Determine the [X, Y] coordinate at the center of the cell enclosing the given text.  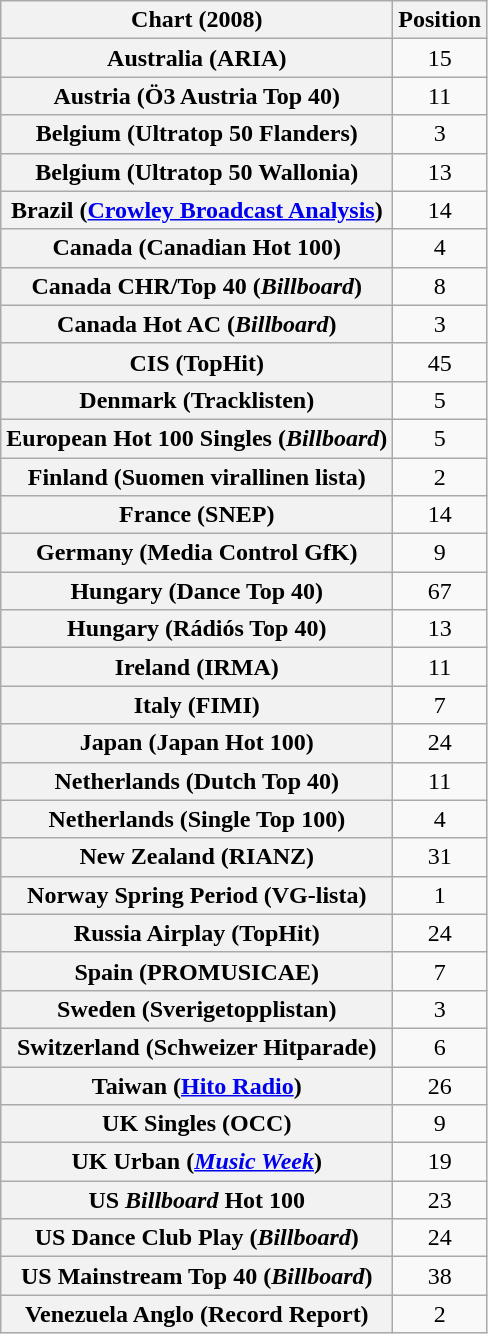
US Mainstream Top 40 (Billboard) [197, 1276]
Australia (ARIA) [197, 58]
Denmark (Tracklisten) [197, 400]
Venezuela Anglo (Record Report) [197, 1314]
Sweden (Sverigetopplistan) [197, 1009]
15 [440, 58]
Spain (PROMUSICAE) [197, 971]
Ireland (IRMA) [197, 667]
1 [440, 895]
Canada (Canadian Hot 100) [197, 248]
Brazil (Crowley Broadcast Analysis) [197, 210]
European Hot 100 Singles (Billboard) [197, 438]
45 [440, 362]
67 [440, 591]
23 [440, 1200]
New Zealand (RIANZ) [197, 857]
Russia Airplay (TopHit) [197, 933]
US Billboard Hot 100 [197, 1200]
UK Urban (Music Week) [197, 1162]
Netherlands (Single Top 100) [197, 819]
Norway Spring Period (VG-lista) [197, 895]
Japan (Japan Hot 100) [197, 743]
Belgium (Ultratop 50 Wallonia) [197, 172]
Hungary (Rádiós Top 40) [197, 629]
Canada CHR/Top 40 (Billboard) [197, 286]
Position [440, 20]
Switzerland (Schweizer Hitparade) [197, 1047]
Chart (2008) [197, 20]
6 [440, 1047]
Netherlands (Dutch Top 40) [197, 781]
US Dance Club Play (Billboard) [197, 1238]
Finland (Suomen virallinen lista) [197, 477]
Austria (Ö3 Austria Top 40) [197, 96]
Italy (FIMI) [197, 705]
Taiwan (Hito Radio) [197, 1085]
19 [440, 1162]
38 [440, 1276]
31 [440, 857]
Germany (Media Control GfK) [197, 553]
26 [440, 1085]
Hungary (Dance Top 40) [197, 591]
UK Singles (OCC) [197, 1124]
CIS (TopHit) [197, 362]
8 [440, 286]
Canada Hot AC (Billboard) [197, 324]
Belgium (Ultratop 50 Flanders) [197, 134]
France (SNEP) [197, 515]
